For the text-containing cell, return its midpoint in [x, y] coordinate format. 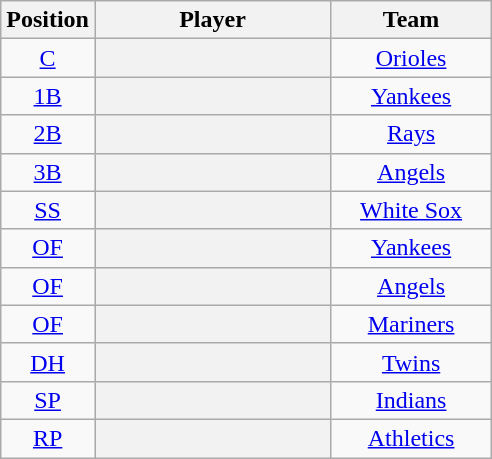
Player [212, 20]
White Sox [412, 210]
Orioles [412, 58]
Mariners [412, 324]
RP [48, 438]
2B [48, 134]
3B [48, 172]
SP [48, 400]
Team [412, 20]
SS [48, 210]
Rays [412, 134]
Athletics [412, 438]
Indians [412, 400]
C [48, 58]
DH [48, 362]
Twins [412, 362]
Position [48, 20]
1B [48, 96]
